Identify which cell holds the provided text, then report its (X, Y) central coordinate. 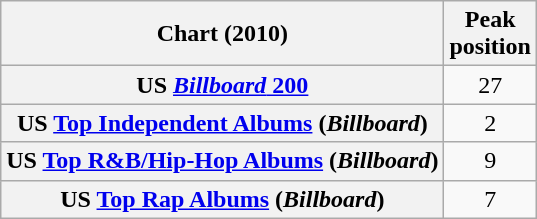
Peakposition (490, 34)
US Top Rap Albums (Billboard) (222, 199)
7 (490, 199)
9 (490, 161)
US Billboard 200 (222, 85)
US Top R&B/Hip-Hop Albums (Billboard) (222, 161)
2 (490, 123)
Chart (2010) (222, 34)
27 (490, 85)
US Top Independent Albums (Billboard) (222, 123)
